Scan for the cell matching the given text and deliver its [X, Y] coordinate at center. 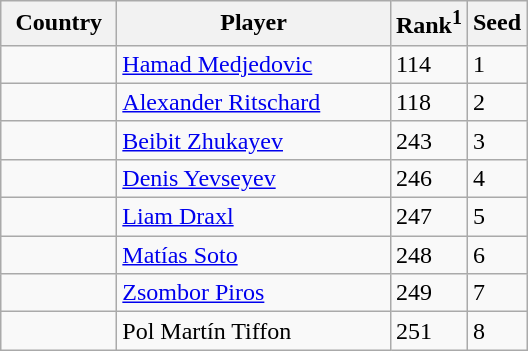
248 [428, 255]
Seed [496, 24]
Pol Martín Tiffon [254, 331]
243 [428, 140]
1 [496, 64]
Country [59, 24]
247 [428, 217]
4 [496, 178]
Player [254, 24]
114 [428, 64]
2 [496, 102]
Beibit Zhukayev [254, 140]
249 [428, 293]
Denis Yevseyev [254, 178]
118 [428, 102]
6 [496, 255]
3 [496, 140]
Alexander Ritschard [254, 102]
Liam Draxl [254, 217]
8 [496, 331]
Hamad Medjedovic [254, 64]
251 [428, 331]
246 [428, 178]
Matías Soto [254, 255]
Zsombor Piros [254, 293]
5 [496, 217]
Rank1 [428, 24]
7 [496, 293]
